Search for the cell housing the specified text and yield its (x, y) center coordinate. 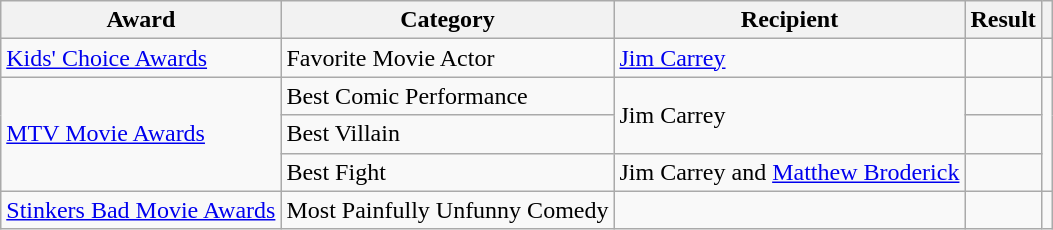
MTV Movie Awards (141, 134)
Stinkers Bad Movie Awards (141, 210)
Category (448, 20)
Result (1003, 20)
Favorite Movie Actor (448, 58)
Recipient (790, 20)
Most Painfully Unfunny Comedy (448, 210)
Jim Carrey and Matthew Broderick (790, 172)
Best Villain (448, 134)
Kids' Choice Awards (141, 58)
Best Fight (448, 172)
Best Comic Performance (448, 96)
Award (141, 20)
